Return (X, Y) of the center of cell containing provided text 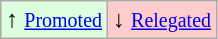
↓ Relegated (162, 20)
↑ Promoted (54, 20)
